Return the [X, Y] coordinate for the center point of the cell that contains the specified text.  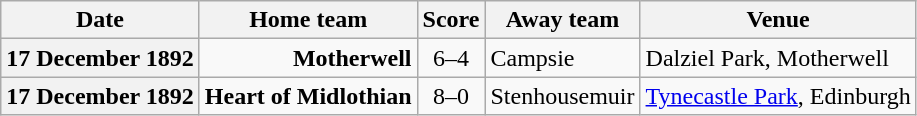
Stenhousemuir [562, 96]
Home team [308, 20]
6–4 [451, 58]
Away team [562, 20]
Date [100, 20]
Heart of Midlothian [308, 96]
Campsie [562, 58]
Dalziel Park, Motherwell [778, 58]
8–0 [451, 96]
Score [451, 20]
Venue [778, 20]
Tynecastle Park, Edinburgh [778, 96]
Motherwell [308, 58]
